Extract the (X, Y) coordinate from the center of the cell holding the provided text.  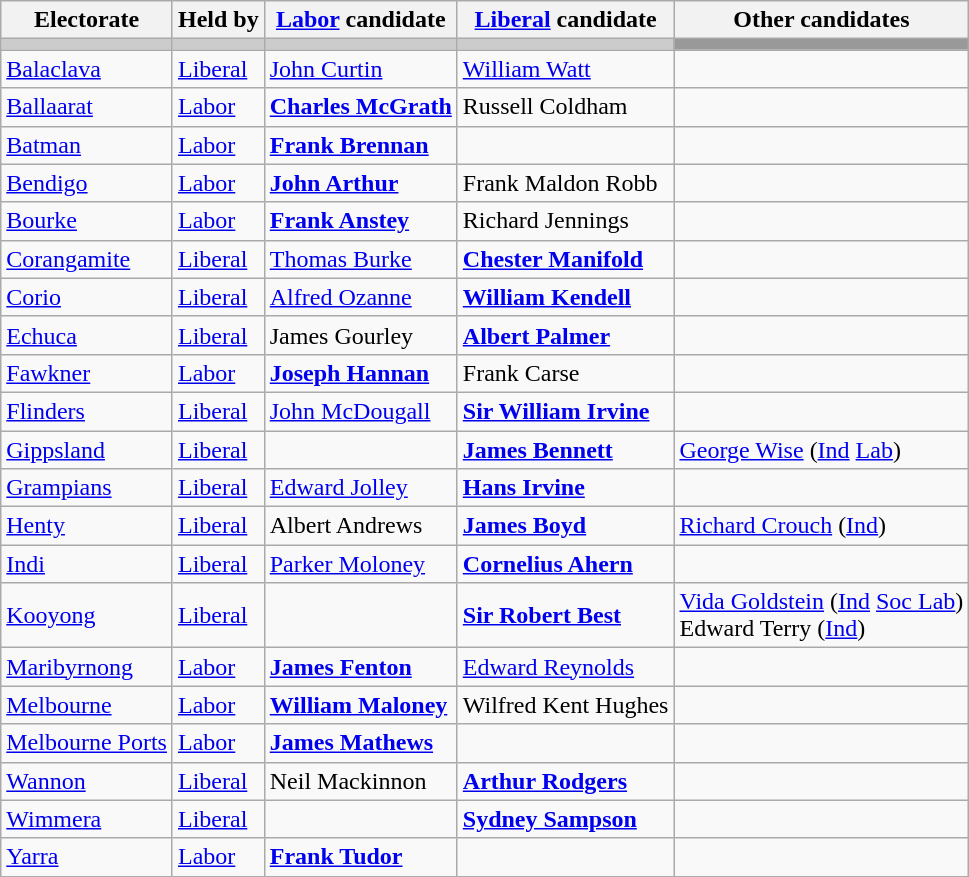
Kooyong (87, 616)
Cornelius Ahern (566, 564)
Sydney Sampson (566, 819)
Sir William Irvine (566, 411)
Neil Mackinnon (360, 781)
Fawkner (87, 373)
Henty (87, 526)
Richard Crouch (Ind) (822, 526)
Electorate (87, 20)
Wannon (87, 781)
Wimmera (87, 819)
Grampians (87, 488)
Albert Andrews (360, 526)
Russell Coldham (566, 107)
Ballaarat (87, 107)
Yarra (87, 857)
James Fenton (360, 667)
Parker Moloney (360, 564)
William Kendell (566, 297)
Edward Jolley (360, 488)
James Mathews (360, 743)
John Arthur (360, 183)
Batman (87, 145)
Thomas Burke (360, 259)
Sir Robert Best (566, 616)
Frank Brennan (360, 145)
James Gourley (360, 335)
Frank Carse (566, 373)
James Boyd (566, 526)
Frank Anstey (360, 221)
Chester Manifold (566, 259)
Wilfred Kent Hughes (566, 705)
William Maloney (360, 705)
Melbourne (87, 705)
Alfred Ozanne (360, 297)
Frank Maldon Robb (566, 183)
Richard Jennings (566, 221)
Joseph Hannan (360, 373)
Gippsland (87, 449)
George Wise (Ind Lab) (822, 449)
Indi (87, 564)
Corangamite (87, 259)
Frank Tudor (360, 857)
John Curtin (360, 69)
Vida Goldstein (Ind Soc Lab)Edward Terry (Ind) (822, 616)
Held by (218, 20)
Maribyrnong (87, 667)
William Watt (566, 69)
Echuca (87, 335)
Bourke (87, 221)
Labor candidate (360, 20)
Albert Palmer (566, 335)
John McDougall (360, 411)
Melbourne Ports (87, 743)
Arthur Rodgers (566, 781)
Corio (87, 297)
Edward Reynolds (566, 667)
Balaclava (87, 69)
James Bennett (566, 449)
Charles McGrath (360, 107)
Flinders (87, 411)
Liberal candidate (566, 20)
Other candidates (822, 20)
Bendigo (87, 183)
Hans Irvine (566, 488)
